Pinpoint the cell where the given text exists, returning its [x, y] midpoint coordinate. 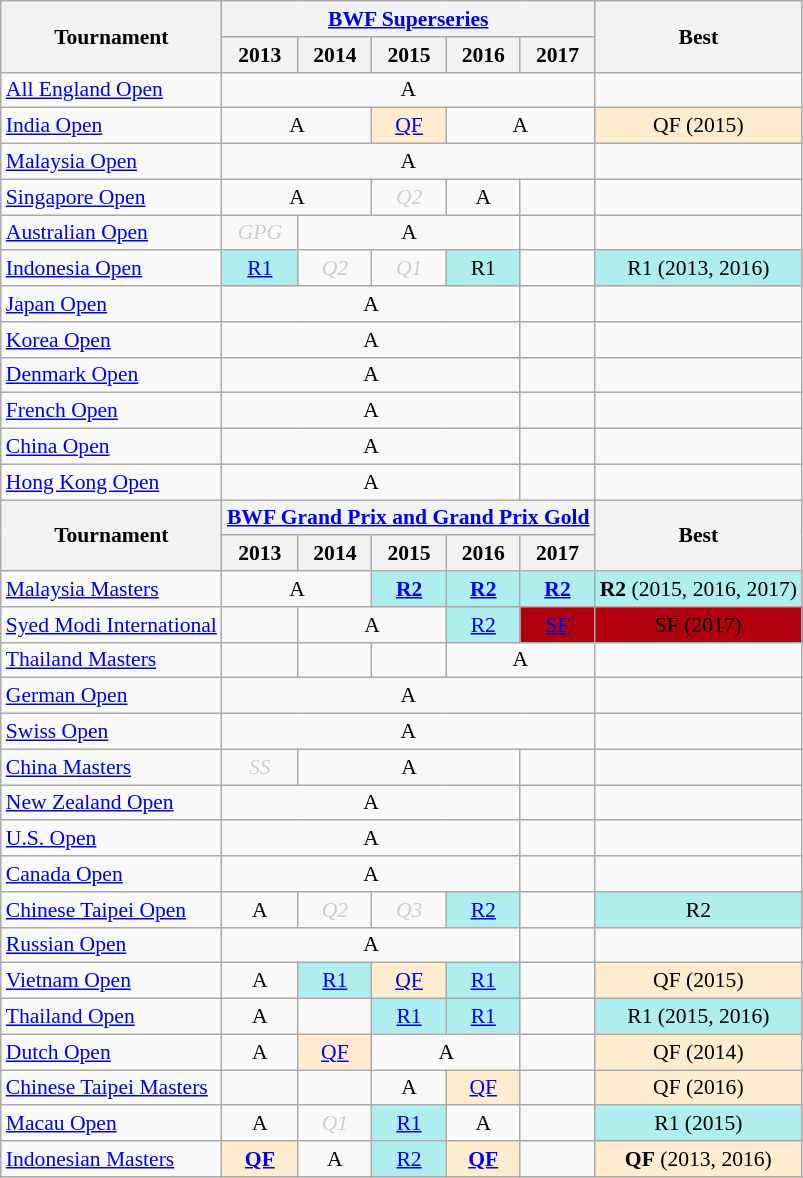
Hong Kong Open [112, 482]
French Open [112, 411]
New Zealand Open [112, 803]
India Open [112, 126]
Macau Open [112, 1124]
Malaysia Masters [112, 589]
Chinese Taipei Masters [112, 1088]
Australian Open [112, 233]
Dutch Open [112, 1052]
Chinese Taipei Open [112, 910]
Q3 [409, 910]
German Open [112, 696]
Malaysia Open [112, 162]
Japan Open [112, 304]
China Open [112, 447]
U.S. Open [112, 839]
R1 (2015, 2016) [698, 1017]
Indonesia Open [112, 269]
Denmark Open [112, 375]
Thailand Masters [112, 660]
SF [557, 625]
BWF Grand Prix and Grand Prix Gold [408, 518]
Russian Open [112, 945]
GPG [260, 233]
China Masters [112, 767]
QF (2016) [698, 1088]
R1 (2015) [698, 1124]
Thailand Open [112, 1017]
All England Open [112, 90]
Singapore Open [112, 197]
R1 (2013, 2016) [698, 269]
Swiss Open [112, 732]
R2 (2015, 2016, 2017) [698, 589]
SS [260, 767]
SF (2017) [698, 625]
BWF Superseries [408, 19]
QF (2014) [698, 1052]
QF (2013, 2016) [698, 1159]
Vietnam Open [112, 981]
Indonesian Masters [112, 1159]
Canada Open [112, 874]
Korea Open [112, 340]
Syed Modi International [112, 625]
